Return the [x, y] coordinate for the center point of the cell that contains the specified text.  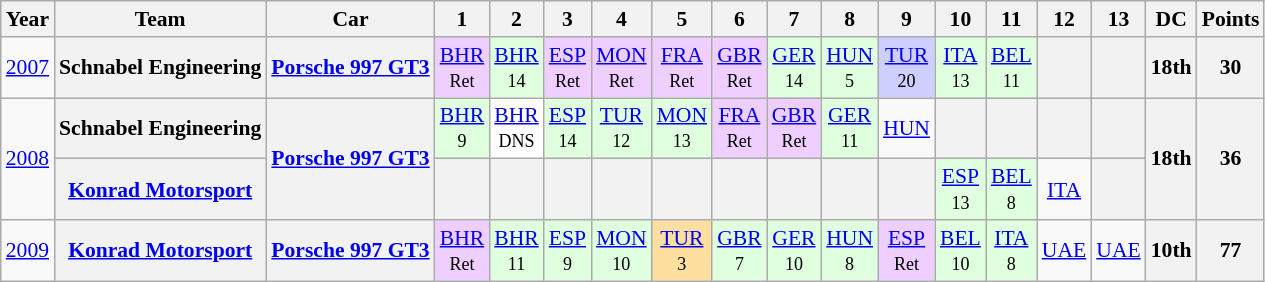
Points [1231, 19]
DC [1172, 19]
11 [1012, 19]
2 [516, 19]
TUR20 [906, 68]
8 [850, 19]
HUN [906, 128]
MON13 [682, 128]
GER11 [850, 128]
BEL10 [960, 250]
5 [682, 19]
2009 [28, 250]
30 [1231, 68]
2007 [28, 68]
ESP9 [568, 250]
BEL8 [1012, 190]
77 [1231, 250]
GER14 [794, 68]
ESP14 [568, 128]
Team [160, 19]
MON10 [622, 250]
BHR14 [516, 68]
7 [794, 19]
ITA8 [1012, 250]
TUR3 [682, 250]
10th [1172, 250]
BHRDNS [516, 128]
GER10 [794, 250]
BHR11 [516, 250]
GBR7 [740, 250]
ITA [1064, 190]
2008 [28, 159]
12 [1064, 19]
TUR12 [622, 128]
HUN8 [850, 250]
4 [622, 19]
ESP13 [960, 190]
36 [1231, 159]
Year [28, 19]
9 [906, 19]
10 [960, 19]
1 [462, 19]
MONRet [622, 68]
HUN5 [850, 68]
6 [740, 19]
BHR9 [462, 128]
ITA13 [960, 68]
BEL11 [1012, 68]
13 [1118, 19]
Car [350, 19]
3 [568, 19]
